Extract the [X, Y] coordinate from the center of the cell holding the provided text.  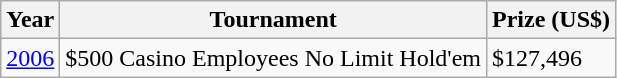
$500 Casino Employees No Limit Hold'em [274, 58]
2006 [30, 58]
Year [30, 20]
$127,496 [550, 58]
Prize (US$) [550, 20]
Tournament [274, 20]
